From the cell containing the given text, extract its center point as (x, y) coordinate. 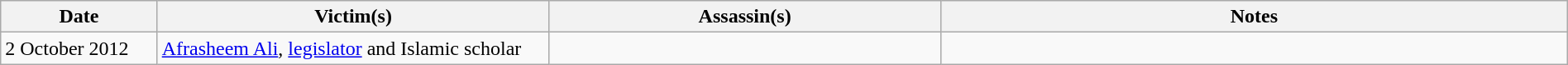
Notes (1254, 17)
Assassin(s) (745, 17)
Afrasheem Ali, legislator and Islamic scholar (353, 48)
Victim(s) (353, 17)
Date (79, 17)
2 October 2012 (79, 48)
